Provide the [X, Y] coordinate of the cell's center where the given text is located.  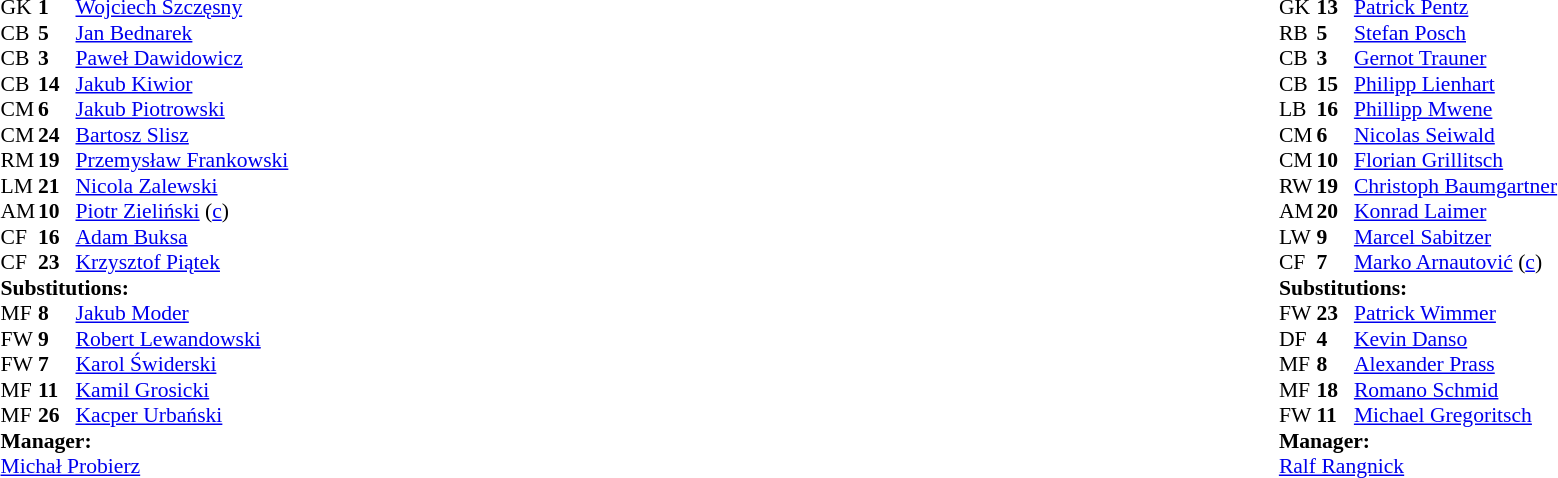
Philipp Lienhart [1456, 84]
Phillipp Mwene [1456, 109]
Romano Schmid [1456, 390]
Gernot Trauner [1456, 59]
Adam Buksa [182, 237]
Christoph Baumgartner [1456, 186]
Karol Świderski [182, 365]
Przemysław Frankowski [182, 161]
Konrad Laimer [1456, 211]
Stefan Posch [1456, 33]
18 [1335, 390]
Kevin Danso [1456, 339]
Krzysztof Piątek [182, 263]
Piotr Zieliński (c) [182, 211]
Marcel Sabitzer [1456, 237]
RB [1298, 33]
DF [1298, 339]
Jakub Kiwior [182, 84]
Jakub Piotrowski [182, 109]
RM [19, 161]
LB [1298, 109]
Paweł Dawidowicz [182, 59]
LW [1298, 237]
Kacper Urbański [182, 415]
Marko Arnautović (c) [1456, 263]
LM [19, 186]
Jan Bednarek [182, 33]
14 [57, 84]
26 [57, 415]
Michael Gregoritsch [1456, 415]
RW [1298, 186]
20 [1335, 211]
21 [57, 186]
24 [57, 135]
Jakub Moder [182, 313]
Bartosz Slisz [182, 135]
Nicola Zalewski [182, 186]
Kamil Grosicki [182, 390]
Florian Grillitsch [1456, 161]
Robert Lewandowski [182, 339]
15 [1335, 84]
4 [1335, 339]
Nicolas Seiwald [1456, 135]
Patrick Wimmer [1456, 313]
Alexander Prass [1456, 365]
